Determine the (X, Y) coordinate at the center of the cell enclosing the given text.  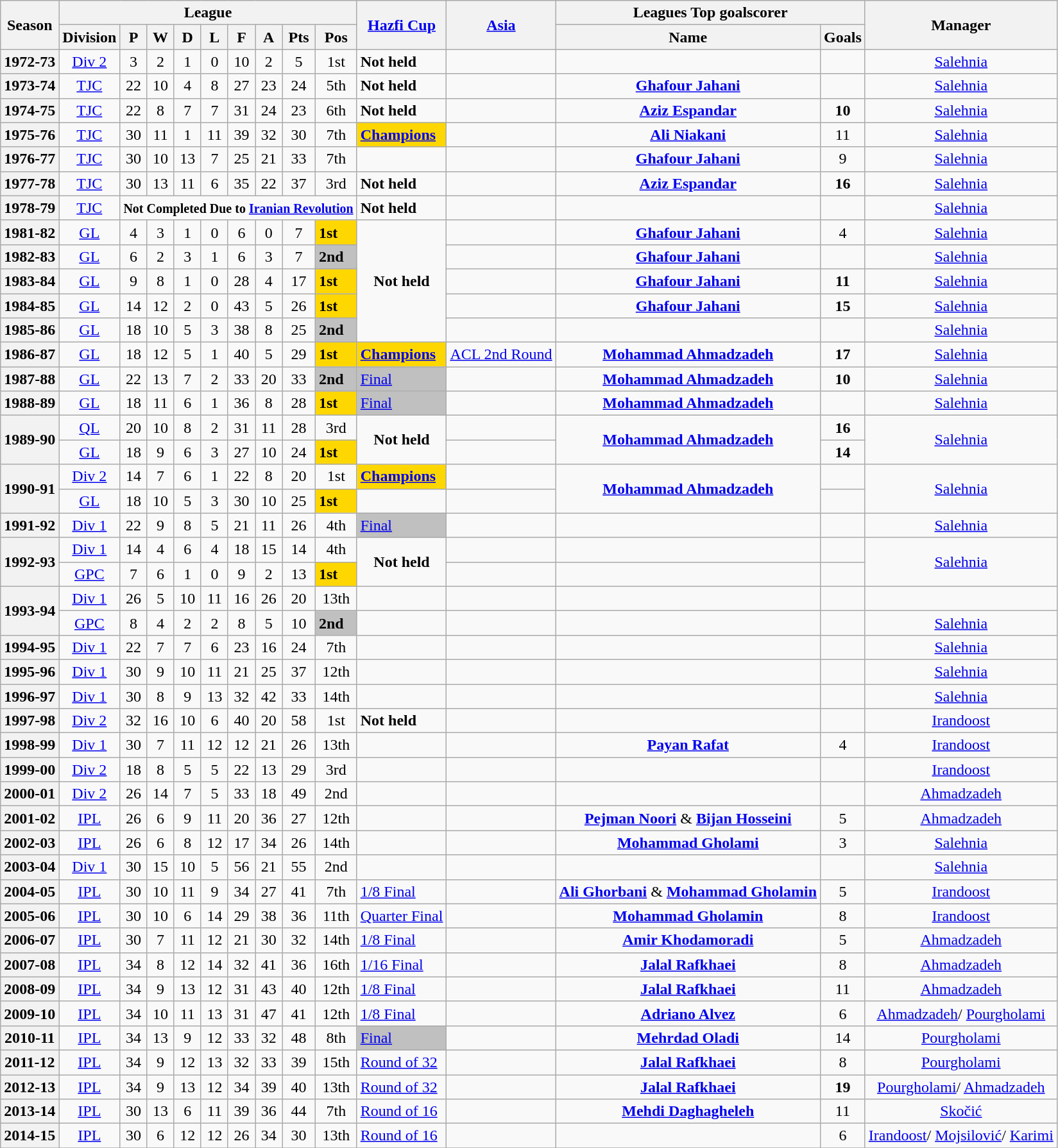
1986-87 (30, 355)
2012-13 (30, 1087)
Pos (336, 37)
Skočić (961, 1111)
1973-74 (30, 86)
1997-98 (30, 721)
Quarter Final (402, 916)
8th (336, 1038)
1983-84 (30, 281)
42 (269, 696)
1995-96 (30, 671)
Leagues Top goalscorer (710, 13)
L (214, 37)
Amir Khodamoradi (688, 940)
16th (336, 965)
1989-90 (30, 440)
2011-12 (30, 1062)
Mohammad Gholami (688, 843)
D (187, 37)
W (160, 37)
Season (30, 25)
2009-10 (30, 1013)
47 (269, 1013)
1/16 Final (402, 965)
35 (241, 183)
1984-85 (30, 306)
1993-94 (30, 611)
Mehdi Daghagheleh (688, 1111)
2008-09 (30, 989)
1991-92 (30, 525)
2005-06 (30, 916)
1994-95 (30, 647)
Not Completed Due to Iranian Revolution (239, 208)
1988-89 (30, 403)
Payan Rafat (688, 745)
1972-73 (30, 62)
11th (336, 916)
2002-03 (30, 843)
6th (336, 110)
Mehrdad Oladi (688, 1038)
2010-11 (30, 1038)
15th (336, 1062)
League (208, 13)
55 (299, 867)
Hazfi Cup (402, 25)
Ali Niakani (688, 135)
1975-76 (30, 135)
Ahmadzadeh/ Pourgholami (961, 1013)
1998-99 (30, 745)
ACL 2nd Round (501, 355)
1981-82 (30, 232)
P (133, 37)
1996-97 (30, 696)
Pejman Noori & Bijan Hosseini (688, 818)
2007-08 (30, 965)
1978-79 (30, 208)
1976-77 (30, 159)
44 (299, 1111)
Pourgholami/ Ahmadzadeh (961, 1087)
Division (90, 37)
2003-04 (30, 867)
1987-88 (30, 379)
Asia (501, 25)
49 (299, 794)
Irandoost/ Mojsilović/ Karimi (961, 1136)
1990-91 (30, 489)
2000-01 (30, 794)
1977-78 (30, 183)
1992-93 (30, 562)
A (269, 37)
19 (843, 1087)
1999-00 (30, 770)
Ali Ghorbani & Mohammad Gholamin (688, 891)
2014-15 (30, 1136)
58 (299, 721)
2001-02 (30, 818)
Goals (843, 37)
F (241, 37)
1982-83 (30, 257)
Name (688, 37)
1985-86 (30, 330)
56 (241, 867)
2013-14 (30, 1111)
QL (90, 428)
Pts (299, 37)
2006-07 (30, 940)
1974-75 (30, 110)
2004-05 (30, 891)
Manager (961, 25)
48 (299, 1038)
5th (336, 86)
Adriano Alvez (688, 1013)
Mohammad Gholamin (688, 916)
